Search for the cell housing the specified text and yield its [X, Y] center coordinate. 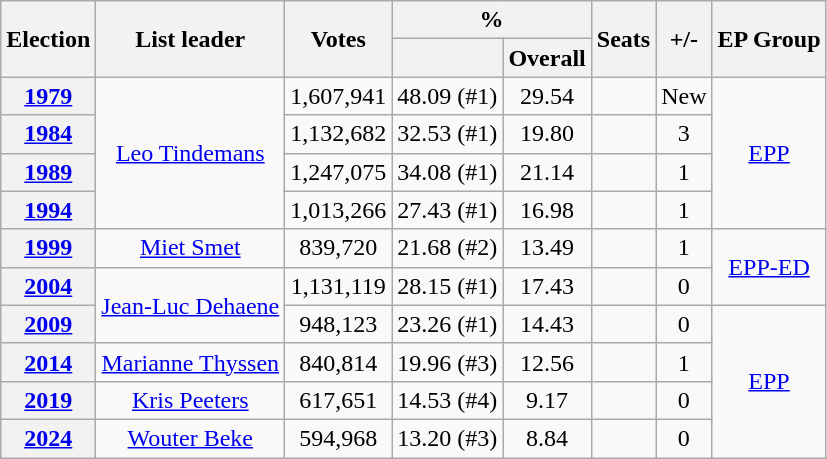
Leo Tindemans [190, 153]
34.08 (#1) [448, 172]
32.53 (#1) [448, 134]
839,720 [338, 248]
1979 [48, 96]
EPP-ED [769, 267]
617,651 [338, 400]
1,013,266 [338, 210]
28.15 (#1) [448, 286]
Overall [547, 58]
1984 [48, 134]
1989 [48, 172]
New [684, 96]
19.96 (#3) [448, 362]
1994 [48, 210]
2009 [48, 324]
13.49 [547, 248]
% [492, 20]
48.09 (#1) [448, 96]
Marianne Thyssen [190, 362]
19.80 [547, 134]
840,814 [338, 362]
2024 [48, 438]
List leader [190, 39]
13.20 (#3) [448, 438]
9.17 [547, 400]
EP Group [769, 39]
948,123 [338, 324]
14.43 [547, 324]
594,968 [338, 438]
21.14 [547, 172]
29.54 [547, 96]
2014 [48, 362]
23.26 (#1) [448, 324]
27.43 (#1) [448, 210]
12.56 [547, 362]
2019 [48, 400]
14.53 (#4) [448, 400]
Jean-Luc Dehaene [190, 305]
Kris Peeters [190, 400]
16.98 [547, 210]
Votes [338, 39]
+/- [684, 39]
1,247,075 [338, 172]
Election [48, 39]
1,607,941 [338, 96]
1,132,682 [338, 134]
21.68 (#2) [448, 248]
2004 [48, 286]
Wouter Beke [190, 438]
Seats [623, 39]
17.43 [547, 286]
Miet Smet [190, 248]
8.84 [547, 438]
1999 [48, 248]
3 [684, 134]
1,131,119 [338, 286]
